Return the [x, y] coordinate for the center point of the cell that contains the specified text.  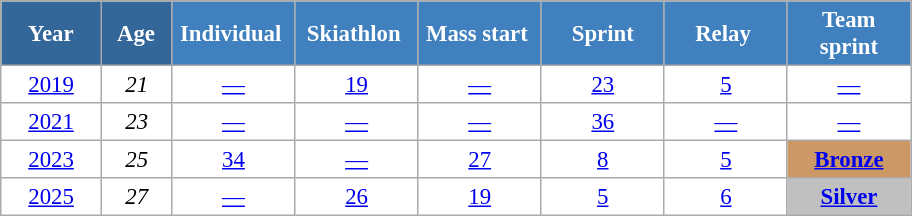
Skiathlon [356, 34]
34 [234, 160]
2019 [52, 85]
Team sprint [848, 34]
Year [52, 34]
Bronze [848, 160]
Mass start [480, 34]
Sprint [602, 34]
6 [726, 197]
21 [136, 85]
2021 [52, 122]
36 [602, 122]
Individual [234, 34]
26 [356, 197]
25 [136, 160]
2023 [52, 160]
8 [602, 160]
Relay [726, 34]
2025 [52, 197]
Age [136, 34]
Silver [848, 197]
